Pinpoint the cell where the given text exists, returning its (x, y) midpoint coordinate. 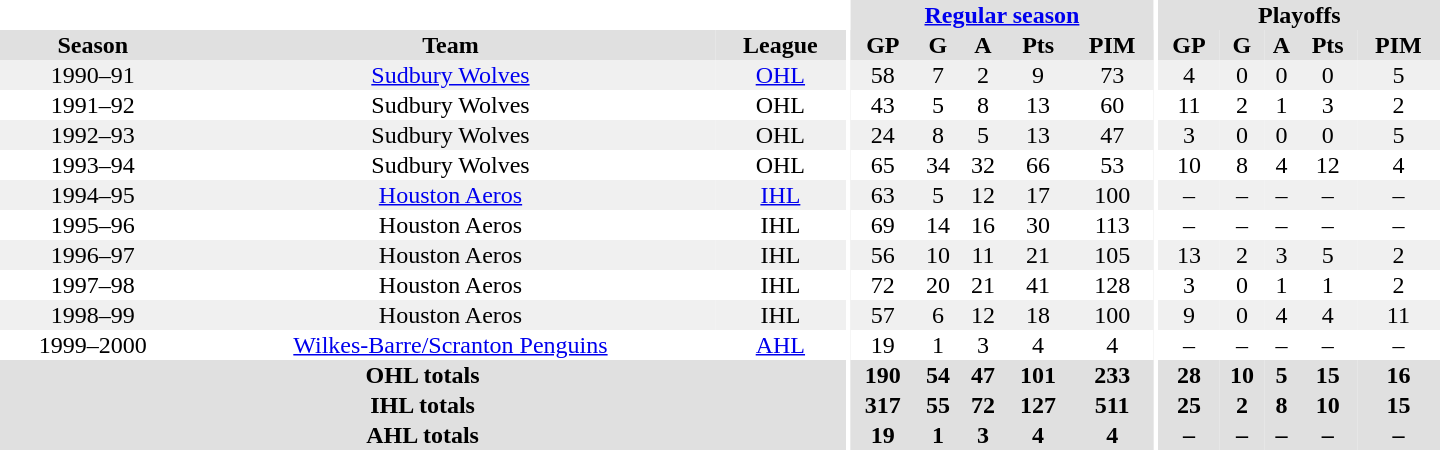
1990–91 (92, 75)
1993–94 (92, 165)
41 (1038, 285)
69 (882, 225)
34 (938, 165)
1991–92 (92, 105)
32 (982, 165)
1995–96 (92, 225)
511 (1112, 405)
7 (938, 75)
105 (1112, 255)
AHL (781, 345)
OHL totals (422, 375)
25 (1190, 405)
30 (1038, 225)
AHL totals (422, 435)
6 (938, 315)
101 (1038, 375)
317 (882, 405)
1994–95 (92, 195)
56 (882, 255)
20 (938, 285)
18 (1038, 315)
127 (1038, 405)
66 (1038, 165)
57 (882, 315)
63 (882, 195)
113 (1112, 225)
73 (1112, 75)
Season (92, 45)
1997–98 (92, 285)
233 (1112, 375)
190 (882, 375)
1992–93 (92, 135)
54 (938, 375)
1998–99 (92, 315)
43 (882, 105)
17 (1038, 195)
128 (1112, 285)
1999–2000 (92, 345)
65 (882, 165)
Team (450, 45)
1996–97 (92, 255)
55 (938, 405)
Regular season (1002, 15)
60 (1112, 105)
58 (882, 75)
14 (938, 225)
28 (1190, 375)
Wilkes-Barre/Scranton Penguins (450, 345)
IHL totals (422, 405)
Playoffs (1300, 15)
League (781, 45)
53 (1112, 165)
24 (882, 135)
